Return the (x, y) coordinate for the center point of the cell that contains the specified text.  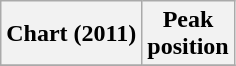
Chart (2011) (72, 34)
Peakposition (188, 34)
